Output the (X, Y) coordinate of the center of the cell containing the given text.  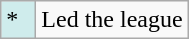
Led the league (112, 20)
* (18, 20)
